Locate the cell with the specified text and output its [X, Y] center coordinate. 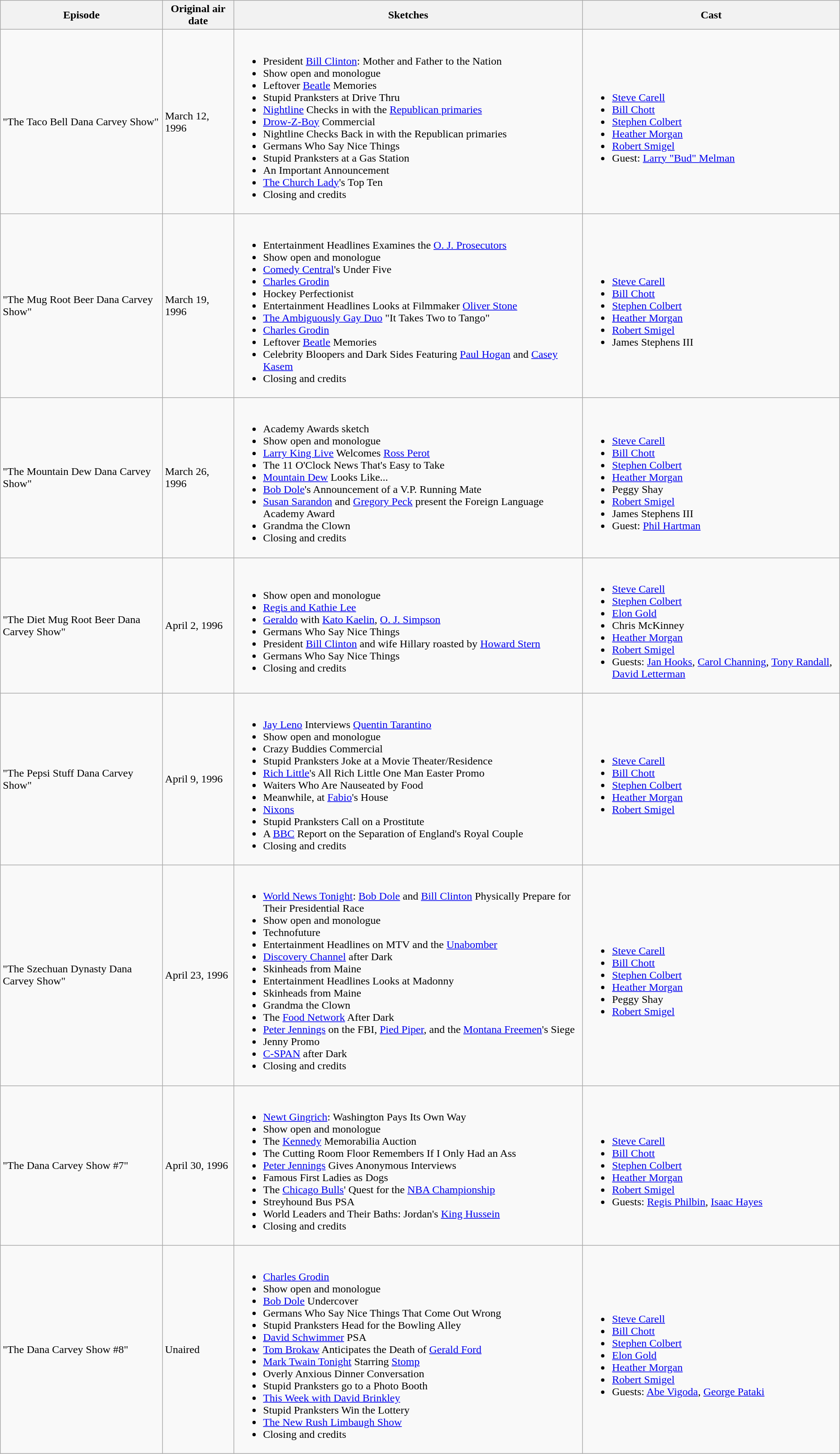
Steve CarellBill ChottStephen ColbertHeather MorganRobert SmigelGuest: Larry "Bud" Melman [711, 122]
"The Mug Root Beer Dana Carvey Show" [82, 306]
"The Dana Carvey Show #8" [82, 1349]
"The Szechuan Dynasty Dana Carvey Show" [82, 975]
"The Diet Mug Root Beer Dana Carvey Show" [82, 625]
Steve CarellStephen ColbertElon GoldChris McKinneyHeather MorganRobert SmigelGuests: Jan Hooks, Carol Channing, Tony Randall, David Letterman [711, 625]
Cast [711, 15]
April 23, 1996 [198, 975]
Episode [82, 15]
Steve CarellBill ChottStephen ColbertHeather MorganRobert Smigel [711, 779]
April 2, 1996 [198, 625]
March 12, 1996 [198, 122]
March 19, 1996 [198, 306]
April 30, 1996 [198, 1165]
Original air date [198, 15]
Sketches [408, 15]
April 9, 1996 [198, 779]
"The Dana Carvey Show #7" [82, 1165]
"The Mountain Dew Dana Carvey Show" [82, 478]
Steve CarellBill ChottStephen ColbertHeather MorganRobert SmigelGuests: Regis Philbin, Isaac Hayes [711, 1165]
Steve CarellBill ChottStephen ColbertHeather MorganRobert SmigelJames Stephens III [711, 306]
Steve CarellBill ChottStephen ColbertHeather MorganPeggy ShayRobert SmigelJames Stephens IIIGuest: Phil Hartman [711, 478]
Steve CarellBill ChottStephen ColbertHeather MorganPeggy ShayRobert Smigel [711, 975]
Unaired [198, 1349]
March 26, 1996 [198, 478]
"The Taco Bell Dana Carvey Show" [82, 122]
"The Pepsi Stuff Dana Carvey Show" [82, 779]
Steve CarellBill ChottStephen ColbertElon GoldHeather MorganRobert SmigelGuests: Abe Vigoda, George Pataki [711, 1349]
